Output the [X, Y] coordinate of the center of the cell containing the given text.  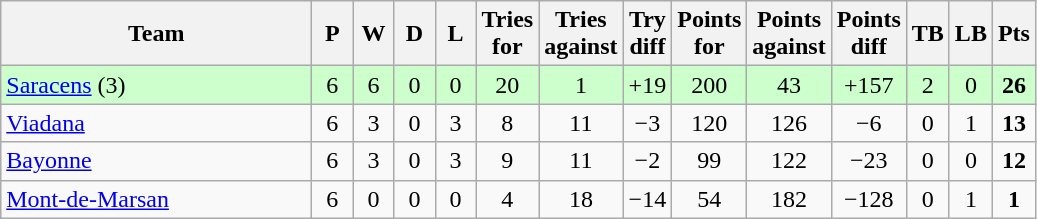
Tries against [581, 34]
200 [710, 85]
Saracens (3) [156, 85]
2 [928, 85]
+19 [648, 85]
4 [508, 199]
LB [970, 34]
Team [156, 34]
Mont-de-Marsan [156, 199]
9 [508, 161]
Viadana [156, 123]
18 [581, 199]
Pts [1014, 34]
99 [710, 161]
−2 [648, 161]
−128 [868, 199]
Bayonne [156, 161]
122 [789, 161]
−14 [648, 199]
13 [1014, 123]
Try diff [648, 34]
20 [508, 85]
W [374, 34]
+157 [868, 85]
−6 [868, 123]
Tries for [508, 34]
Points against [789, 34]
43 [789, 85]
Points diff [868, 34]
TB [928, 34]
54 [710, 199]
8 [508, 123]
126 [789, 123]
D [414, 34]
L [456, 34]
120 [710, 123]
12 [1014, 161]
26 [1014, 85]
Points for [710, 34]
P [332, 34]
182 [789, 199]
−3 [648, 123]
−23 [868, 161]
